Determine the [x, y] coordinate at the center of the cell enclosing the given text.  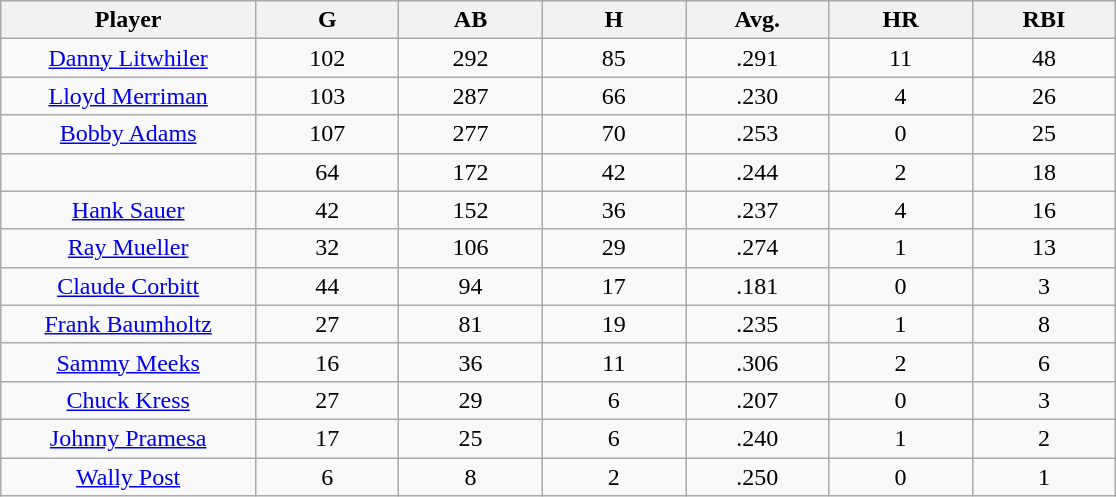
94 [470, 286]
Wally Post [128, 477]
AB [470, 20]
Player [128, 20]
48 [1044, 58]
.181 [758, 286]
19 [614, 324]
172 [470, 172]
102 [328, 58]
287 [470, 96]
.253 [758, 134]
HR [900, 20]
13 [1044, 248]
106 [470, 248]
64 [328, 172]
85 [614, 58]
Chuck Kress [128, 400]
70 [614, 134]
RBI [1044, 20]
.237 [758, 210]
.230 [758, 96]
81 [470, 324]
Claude Corbitt [128, 286]
18 [1044, 172]
103 [328, 96]
107 [328, 134]
Sammy Meeks [128, 362]
32 [328, 248]
.306 [758, 362]
Danny Litwhiler [128, 58]
Bobby Adams [128, 134]
.240 [758, 438]
.274 [758, 248]
G [328, 20]
.244 [758, 172]
Avg. [758, 20]
26 [1044, 96]
.250 [758, 477]
Johnny Pramesa [128, 438]
277 [470, 134]
H [614, 20]
.235 [758, 324]
Lloyd Merriman [128, 96]
.207 [758, 400]
Ray Mueller [128, 248]
292 [470, 58]
Hank Sauer [128, 210]
.291 [758, 58]
66 [614, 96]
152 [470, 210]
Frank Baumholtz [128, 324]
44 [328, 286]
